Capture the cell that displays the provided text and extract its [x, y] central coordinate. 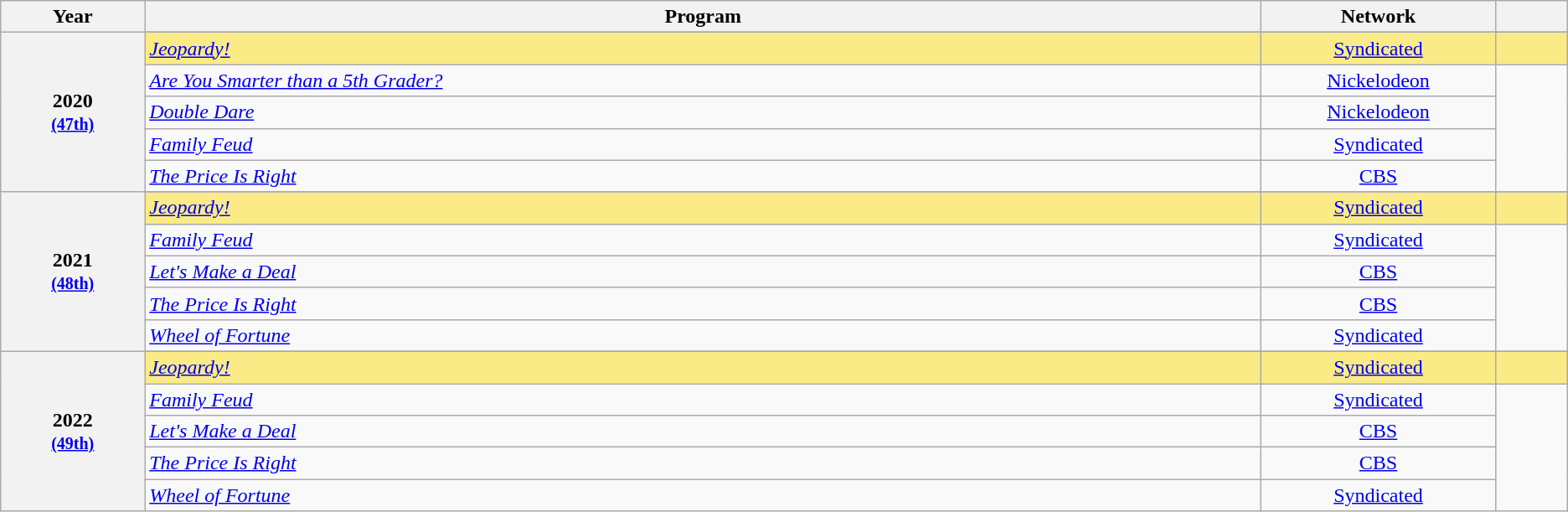
Are You Smarter than a 5th Grader? [704, 80]
Network [1379, 17]
Double Dare [704, 112]
2021 (48th) [73, 272]
2020 (47th) [73, 112]
Program [704, 17]
Year [73, 17]
2022 (49th) [73, 431]
